Extract the [X, Y] coordinate from the center of the cell holding the provided text.  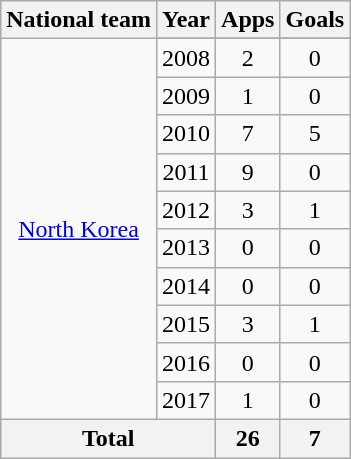
Goals [315, 20]
2013 [186, 248]
2012 [186, 210]
2016 [186, 362]
2010 [186, 134]
North Korea [79, 230]
2 [248, 58]
2014 [186, 286]
Year [186, 20]
Apps [248, 20]
2009 [186, 96]
2011 [186, 172]
5 [315, 134]
2017 [186, 400]
2015 [186, 324]
9 [248, 172]
National team [79, 20]
Total [108, 438]
2008 [186, 58]
26 [248, 438]
